Extract the (x, y) coordinate from the center of the cell holding the provided text.  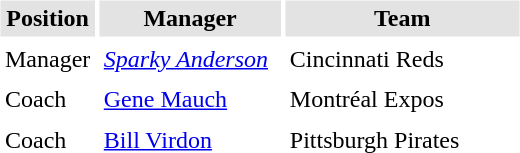
Gene Mauch (190, 100)
Montréal Expos (402, 100)
Cincinnati Reds (402, 59)
Sparky Anderson (190, 59)
Position (47, 18)
Coach (47, 100)
Team (402, 18)
